Output the (X, Y) coordinate of the center of the cell containing the given text.  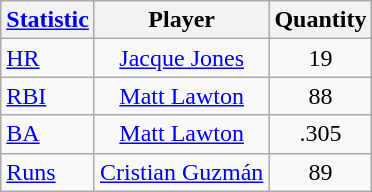
.305 (320, 134)
Jacque Jones (181, 58)
Quantity (320, 20)
Statistic (48, 20)
Runs (48, 172)
89 (320, 172)
RBI (48, 96)
HR (48, 58)
BA (48, 134)
88 (320, 96)
Player (181, 20)
Cristian Guzmán (181, 172)
19 (320, 58)
